For the text-containing cell, return its midpoint in [x, y] coordinate format. 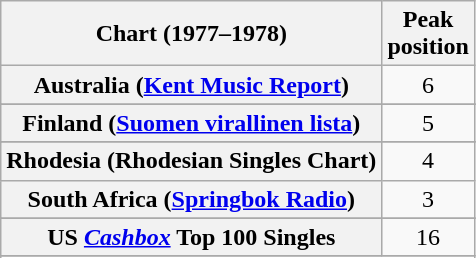
Rhodesia (Rhodesian Singles Chart) [192, 161]
US Cashbox Top 100 Singles [192, 237]
16 [428, 237]
6 [428, 85]
3 [428, 199]
5 [428, 123]
Australia (Kent Music Report) [192, 85]
South Africa (Springbok Radio) [192, 199]
Chart (1977–1978) [192, 34]
Peakposition [428, 34]
4 [428, 161]
Finland (Suomen virallinen lista) [192, 123]
